Return the [x, y] coordinate for the center point of the cell that contains the specified text.  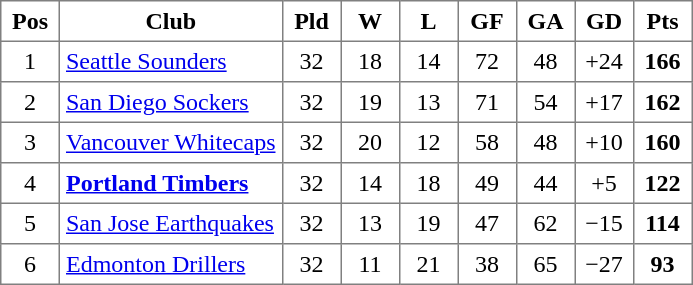
+5 [604, 183]
GD [604, 21]
72 [487, 61]
65 [545, 264]
W [370, 21]
Club [170, 21]
Pts [662, 21]
6 [30, 264]
Edmonton Drillers [170, 264]
21 [428, 264]
San Diego Sockers [170, 102]
3 [30, 142]
2 [30, 102]
47 [487, 223]
−15 [604, 223]
122 [662, 183]
−27 [604, 264]
4 [30, 183]
58 [487, 142]
62 [545, 223]
54 [545, 102]
Portland Timbers [170, 183]
Pld [311, 21]
L [428, 21]
Seattle Sounders [170, 61]
1 [30, 61]
44 [545, 183]
49 [487, 183]
71 [487, 102]
20 [370, 142]
38 [487, 264]
San Jose Earthquakes [170, 223]
GF [487, 21]
+24 [604, 61]
GA [545, 21]
166 [662, 61]
5 [30, 223]
93 [662, 264]
Vancouver Whitecaps [170, 142]
162 [662, 102]
160 [662, 142]
11 [370, 264]
+10 [604, 142]
12 [428, 142]
+17 [604, 102]
Pos [30, 21]
114 [662, 223]
